Identify which cell holds the provided text, then report its (X, Y) central coordinate. 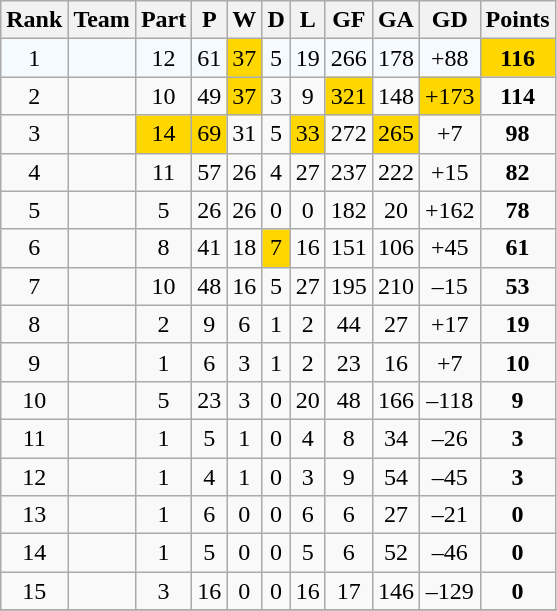
49 (210, 96)
–15 (450, 286)
114 (518, 96)
78 (518, 210)
195 (348, 286)
166 (396, 400)
210 (396, 286)
52 (396, 553)
178 (396, 58)
+173 (450, 96)
GD (450, 20)
Part (163, 20)
L (308, 20)
+17 (450, 324)
Team (102, 20)
–21 (450, 515)
34 (396, 438)
+45 (450, 248)
P (210, 20)
265 (396, 134)
146 (396, 591)
17 (348, 591)
31 (244, 134)
69 (210, 134)
272 (348, 134)
D (276, 20)
53 (518, 286)
41 (210, 248)
266 (348, 58)
237 (348, 172)
15 (34, 591)
W (244, 20)
116 (518, 58)
Rank (34, 20)
148 (396, 96)
Points (518, 20)
–45 (450, 477)
–26 (450, 438)
321 (348, 96)
182 (348, 210)
13 (34, 515)
82 (518, 172)
222 (396, 172)
+15 (450, 172)
–118 (450, 400)
–129 (450, 591)
GF (348, 20)
44 (348, 324)
–46 (450, 553)
GA (396, 20)
54 (396, 477)
106 (396, 248)
+162 (450, 210)
33 (308, 134)
57 (210, 172)
+88 (450, 58)
151 (348, 248)
18 (244, 248)
98 (518, 134)
